Provide the [x, y] coordinate of the cell's center where the given text is located.  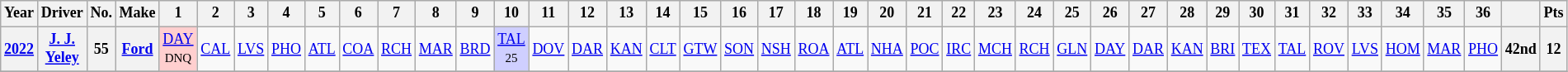
14 [663, 13]
24 [1034, 13]
15 [700, 13]
32 [1330, 13]
IRC [958, 49]
33 [1364, 13]
3 [251, 13]
Ford [137, 49]
23 [996, 13]
13 [626, 13]
Year [20, 13]
21 [925, 13]
2022 [20, 49]
Driver [62, 13]
TEX [1257, 49]
COA [358, 49]
8 [436, 13]
17 [775, 13]
5 [322, 13]
J. J. Yeley [62, 49]
BRD [475, 49]
NSH [775, 49]
31 [1292, 13]
22 [958, 13]
42nd [1521, 49]
7 [397, 13]
CAL [216, 49]
26 [1110, 13]
55 [101, 49]
NHA [888, 49]
34 [1402, 13]
4 [287, 13]
11 [549, 13]
No. [101, 13]
27 [1148, 13]
CLT [663, 49]
BRI [1222, 49]
36 [1483, 13]
28 [1187, 13]
TAL25 [511, 49]
18 [813, 13]
TAL [1292, 49]
25 [1072, 13]
MCH [996, 49]
GTW [700, 49]
6 [358, 13]
ROV [1330, 49]
ROA [813, 49]
10 [511, 13]
30 [1257, 13]
35 [1444, 13]
DAYDNQ [178, 49]
SON [739, 49]
POC [925, 49]
2 [216, 13]
9 [475, 13]
20 [888, 13]
HOM [1402, 49]
29 [1222, 13]
16 [739, 13]
DOV [549, 49]
Pts [1554, 13]
1 [178, 13]
DAY [1110, 49]
19 [850, 13]
GLN [1072, 49]
Make [137, 13]
